Pinpoint the cell where the given text exists, returning its [x, y] midpoint coordinate. 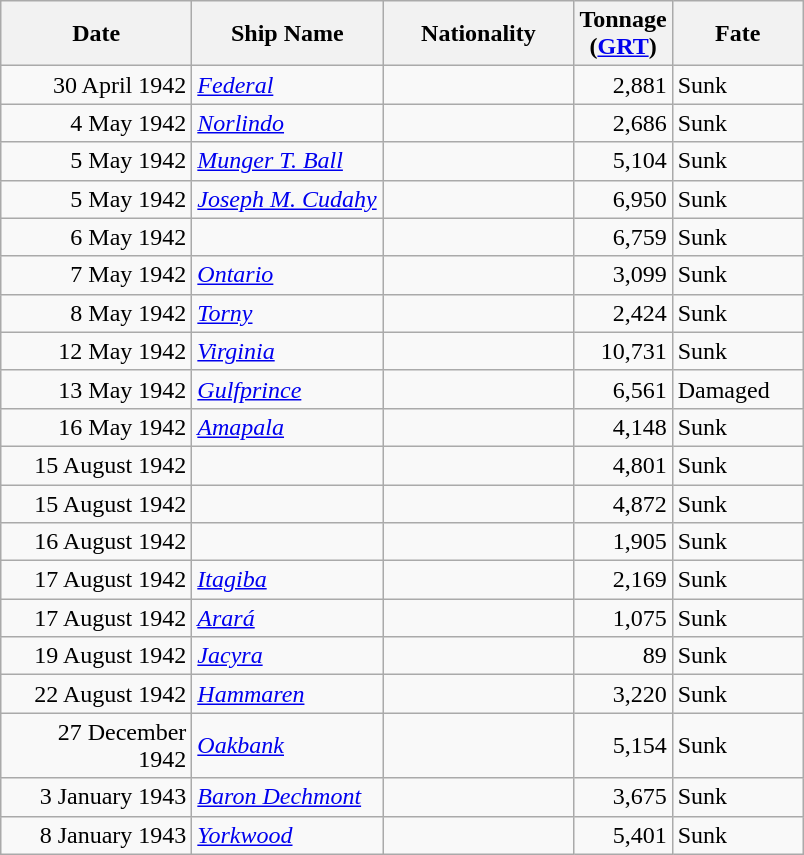
89 [623, 656]
Fate [738, 34]
8 May 1942 [96, 313]
Norlindo [288, 123]
Amapala [288, 427]
Federal [288, 85]
1,075 [623, 618]
Damaged [738, 389]
Yorkwood [288, 835]
3,220 [623, 694]
4 May 1942 [96, 123]
Virginia [288, 351]
6,950 [623, 199]
Ship Name [288, 34]
1,905 [623, 542]
10,731 [623, 351]
3,099 [623, 275]
Nationality [478, 34]
Oakbank [288, 746]
Arará [288, 618]
16 May 1942 [96, 427]
2,169 [623, 580]
8 January 1943 [96, 835]
27 December 1942 [96, 746]
Munger T. Ball [288, 161]
Joseph M. Cudahy [288, 199]
2,424 [623, 313]
4,801 [623, 465]
Itagiba [288, 580]
5,154 [623, 746]
5,104 [623, 161]
Tonnage(GRT) [623, 34]
13 May 1942 [96, 389]
2,686 [623, 123]
4,148 [623, 427]
19 August 1942 [96, 656]
3 January 1943 [96, 797]
Torny [288, 313]
6,759 [623, 237]
Gulfprince [288, 389]
7 May 1942 [96, 275]
3,675 [623, 797]
Date [96, 34]
Ontario [288, 275]
22 August 1942 [96, 694]
16 August 1942 [96, 542]
Baron Dechmont [288, 797]
2,881 [623, 85]
30 April 1942 [96, 85]
12 May 1942 [96, 351]
6 May 1942 [96, 237]
4,872 [623, 503]
Hammaren [288, 694]
5,401 [623, 835]
6,561 [623, 389]
Jacyra [288, 656]
